Scan for the cell matching the given text and deliver its [X, Y] coordinate at center. 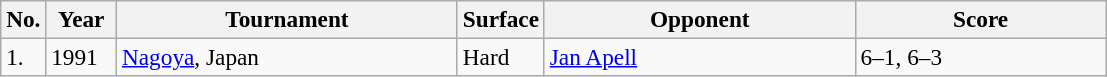
6–1, 6–3 [980, 57]
Hard [500, 57]
Tournament [288, 19]
1991 [82, 57]
Nagoya, Japan [288, 57]
1. [24, 57]
Surface [500, 19]
No. [24, 19]
Score [980, 19]
Year [82, 19]
Opponent [700, 19]
Jan Apell [700, 57]
